Identify which cell holds the provided text, then report its (x, y) central coordinate. 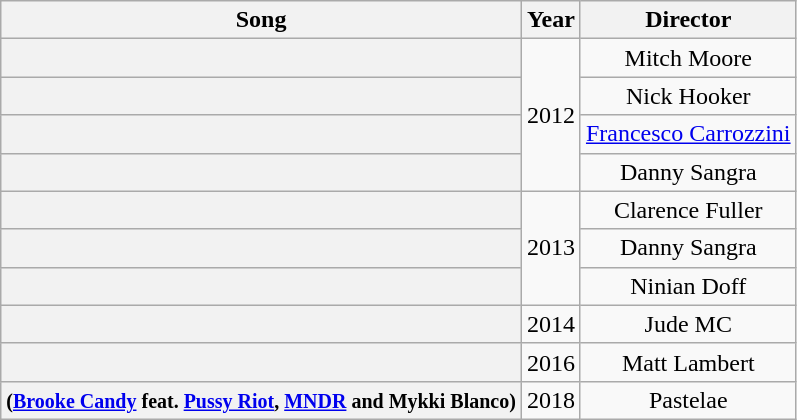
Song (262, 20)
Ninian Doff (688, 286)
Francesco Carrozzini (688, 134)
2016 (550, 362)
Year (550, 20)
2012 (550, 115)
2018 (550, 400)
2014 (550, 324)
Nick Hooker (688, 96)
Clarence Fuller (688, 210)
Matt Lambert (688, 362)
(Brooke Candy feat. Pussy Riot, MNDR and Mykki Blanco) (262, 400)
2013 (550, 248)
Director (688, 20)
Mitch Moore (688, 58)
Jude MC (688, 324)
Pastelae (688, 400)
